Extract the (x, y) coordinate from the center of the cell holding the provided text.  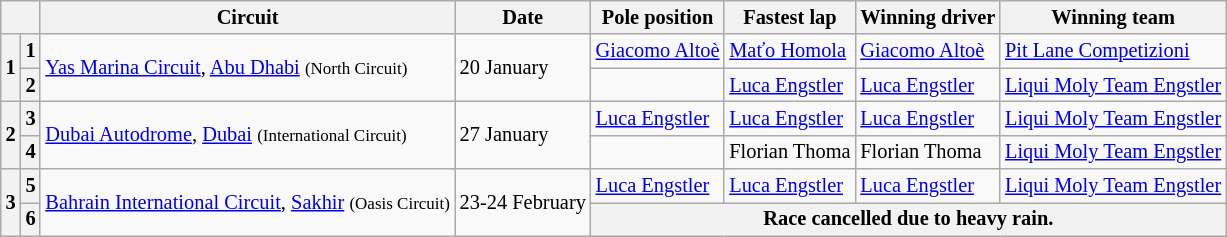
20 January (523, 68)
Pit Lane Competizioni (1113, 51)
Dubai Autodrome, Dubai (International Circuit) (247, 134)
27 January (523, 134)
Race cancelled due to heavy rain. (908, 219)
Bahrain International Circuit, Sakhir (Oasis Circuit) (247, 202)
Winning driver (928, 17)
Winning team (1113, 17)
Pole position (658, 17)
23-24 February (523, 202)
5 (31, 186)
Yas Marina Circuit, Abu Dhabi (North Circuit) (247, 68)
Maťo Homola (790, 51)
4 (31, 152)
Circuit (247, 17)
6 (31, 219)
Date (523, 17)
Fastest lap (790, 17)
